Determine the [x, y] coordinate at the center of the cell enclosing the given text.  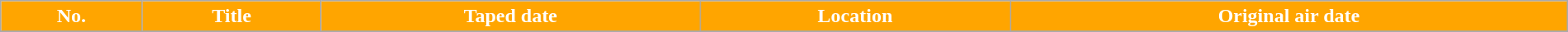
Taped date [510, 16]
Title [232, 16]
Original air date [1289, 16]
No. [71, 16]
Location [855, 16]
